Return the (x, y) coordinate for the center point of the cell that contains the specified text.  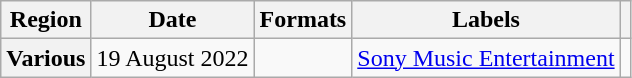
Sony Music Entertainment (486, 58)
Date (172, 20)
Formats (303, 20)
Labels (486, 20)
Various (46, 58)
Region (46, 20)
19 August 2022 (172, 58)
